Return the (X, Y) coordinate for the center point of the cell that contains the specified text.  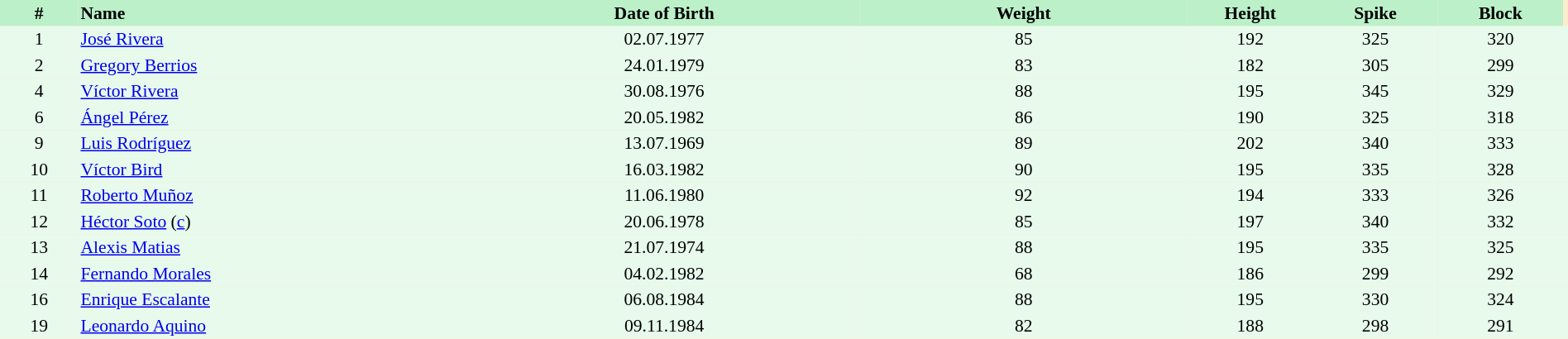
86 (1024, 117)
190 (1250, 117)
Héctor Soto (c) (273, 222)
1 (39, 40)
89 (1024, 144)
# (39, 13)
Date of Birth (664, 13)
330 (1374, 299)
16.03.1982 (664, 169)
Spike (1374, 13)
09.11.1984 (664, 326)
19 (39, 326)
90 (1024, 169)
9 (39, 144)
Ángel Pérez (273, 117)
02.07.1977 (664, 40)
197 (1250, 222)
13.07.1969 (664, 144)
11.06.1980 (664, 195)
324 (1500, 299)
4 (39, 91)
06.08.1984 (664, 299)
20.06.1978 (664, 222)
326 (1500, 195)
20.05.1982 (664, 117)
14 (39, 274)
Alexis Matias (273, 248)
192 (1250, 40)
Víctor Rivera (273, 91)
Roberto Muñoz (273, 195)
Weight (1024, 13)
Enrique Escalante (273, 299)
92 (1024, 195)
Luis Rodríguez (273, 144)
329 (1500, 91)
186 (1250, 274)
José Rivera (273, 40)
Fernando Morales (273, 274)
305 (1374, 65)
345 (1374, 91)
83 (1024, 65)
318 (1500, 117)
82 (1024, 326)
Block (1500, 13)
21.07.1974 (664, 248)
Gregory Berrios (273, 65)
11 (39, 195)
2 (39, 65)
Height (1250, 13)
10 (39, 169)
24.01.1979 (664, 65)
202 (1250, 144)
Víctor Bird (273, 169)
16 (39, 299)
328 (1500, 169)
12 (39, 222)
291 (1500, 326)
04.02.1982 (664, 274)
30.08.1976 (664, 91)
292 (1500, 274)
188 (1250, 326)
68 (1024, 274)
298 (1374, 326)
Name (273, 13)
194 (1250, 195)
182 (1250, 65)
Leonardo Aquino (273, 326)
320 (1500, 40)
6 (39, 117)
332 (1500, 222)
13 (39, 248)
